Extract the (x, y) coordinate from the center of the cell holding the provided text.  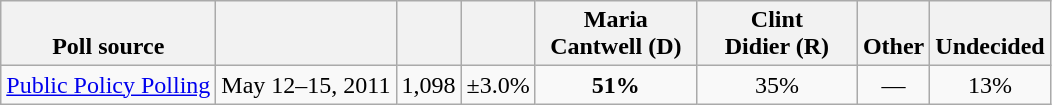
35% (776, 85)
Undecided (990, 34)
— (893, 85)
ClintDidier (R) (776, 34)
1,098 (428, 85)
Other (893, 34)
Public Policy Polling (108, 85)
13% (990, 85)
51% (616, 85)
±3.0% (498, 85)
MariaCantwell (D) (616, 34)
May 12–15, 2011 (306, 85)
Poll source (108, 34)
